Capture the cell that displays the provided text and extract its [X, Y] central coordinate. 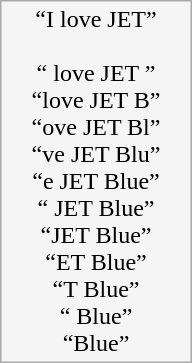
“I love JET”“ love JET ” “love JET B” “ove JET Bl” “ve JET Blu” “e JET Blue” “ JET Blue” “JET Blue” “ET Blue” “T Blue” “ Blue” “Blue” [96, 182]
